Output the [X, Y] coordinate of the center of the cell containing the given text.  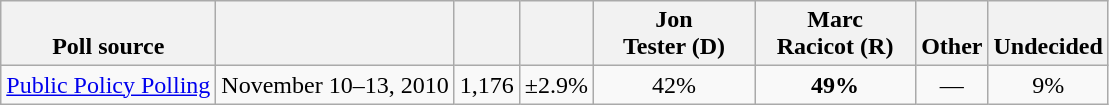
42% [674, 85]
JonTester (D) [674, 34]
9% [1048, 85]
1,176 [486, 85]
49% [836, 85]
MarcRacicot (R) [836, 34]
±2.9% [556, 85]
Public Policy Polling [108, 85]
Other [952, 34]
— [952, 85]
November 10–13, 2010 [335, 85]
Undecided [1048, 34]
Poll source [108, 34]
